Detect which cell encompasses the target text, then output its [X, Y] center coordinate. 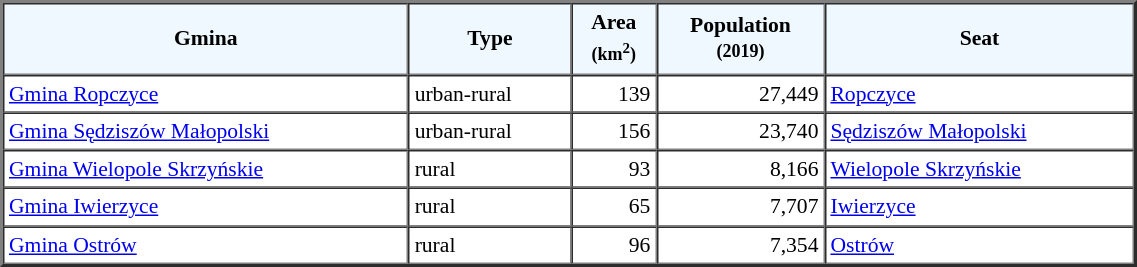
156 [614, 131]
96 [614, 245]
Gmina Iwierzyce [206, 207]
Iwierzyce [979, 207]
Sędziszów Małopolski [979, 131]
7,707 [740, 207]
27,449 [740, 93]
Gmina Ostrów [206, 245]
Seat [979, 38]
Wielopole Skrzyńskie [979, 169]
139 [614, 93]
65 [614, 207]
7,354 [740, 245]
93 [614, 169]
Area(km2) [614, 38]
Gmina Sędziszów Małopolski [206, 131]
Gmina Ropczyce [206, 93]
Population(2019) [740, 38]
Ropczyce [979, 93]
23,740 [740, 131]
Type [490, 38]
8,166 [740, 169]
Ostrów [979, 245]
Gmina [206, 38]
Gmina Wielopole Skrzyńskie [206, 169]
